Find where the given text appears and provide that cell's center as (X, Y) coordinate. 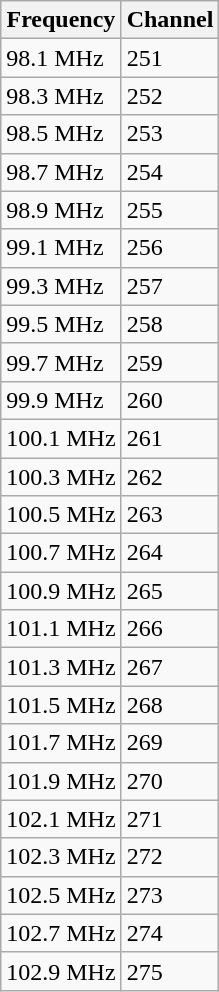
261 (170, 438)
269 (170, 743)
100.7 MHz (61, 553)
101.9 MHz (61, 781)
272 (170, 857)
100.1 MHz (61, 438)
99.9 MHz (61, 400)
101.5 MHz (61, 705)
101.7 MHz (61, 743)
98.1 MHz (61, 58)
257 (170, 286)
98.5 MHz (61, 134)
102.7 MHz (61, 933)
Channel (170, 20)
262 (170, 477)
266 (170, 629)
102.1 MHz (61, 819)
263 (170, 515)
264 (170, 553)
275 (170, 971)
98.3 MHz (61, 96)
265 (170, 591)
99.3 MHz (61, 286)
100.3 MHz (61, 477)
99.7 MHz (61, 362)
251 (170, 58)
Frequency (61, 20)
267 (170, 667)
102.9 MHz (61, 971)
253 (170, 134)
101.3 MHz (61, 667)
259 (170, 362)
101.1 MHz (61, 629)
268 (170, 705)
274 (170, 933)
254 (170, 172)
255 (170, 210)
100.9 MHz (61, 591)
260 (170, 400)
98.9 MHz (61, 210)
99.5 MHz (61, 324)
256 (170, 248)
100.5 MHz (61, 515)
102.3 MHz (61, 857)
252 (170, 96)
258 (170, 324)
98.7 MHz (61, 172)
99.1 MHz (61, 248)
273 (170, 895)
270 (170, 781)
102.5 MHz (61, 895)
271 (170, 819)
